Search for the cell housing the specified text and yield its [x, y] center coordinate. 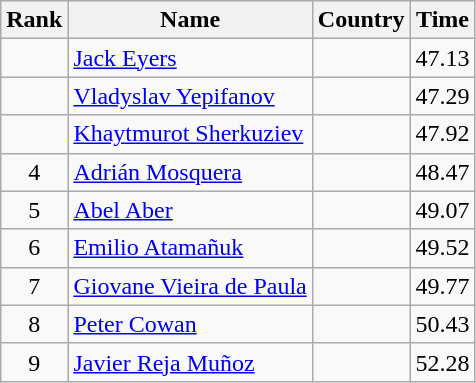
Country [361, 20]
50.43 [442, 324]
Giovane Vieira de Paula [190, 286]
47.92 [442, 134]
7 [34, 286]
Javier Reja Muñoz [190, 362]
48.47 [442, 172]
Name [190, 20]
Khaytmurot Sherkuziev [190, 134]
Emilio Atamañuk [190, 248]
6 [34, 248]
5 [34, 210]
Peter Cowan [190, 324]
9 [34, 362]
Time [442, 20]
49.52 [442, 248]
49.07 [442, 210]
Jack Eyers [190, 58]
49.77 [442, 286]
Adrián Mosquera [190, 172]
Rank [34, 20]
8 [34, 324]
Vladyslav Yepifanov [190, 96]
47.29 [442, 96]
47.13 [442, 58]
52.28 [442, 362]
Abel Aber [190, 210]
4 [34, 172]
